Scan for the cell matching the given text and deliver its (x, y) coordinate at center. 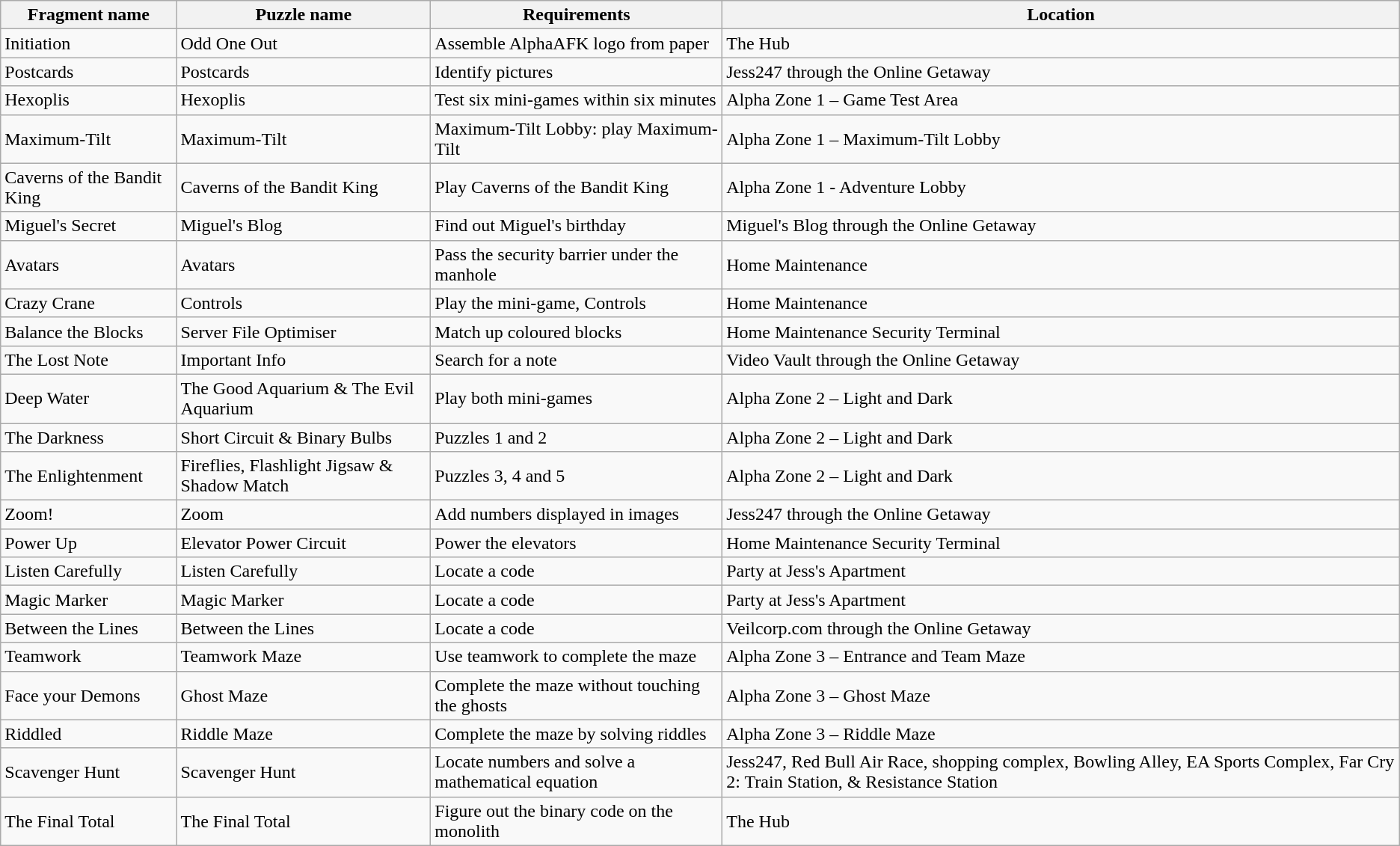
Play the mini-game, Controls (577, 303)
Initiation (88, 43)
The Enlightenment (88, 476)
The Lost Note (88, 360)
Veilcorp.com through the Online Getaway (1061, 628)
Figure out the binary code on the monolith (577, 821)
Ghost Maze (304, 696)
Identify pictures (577, 72)
Alpha Zone 3 – Ghost Maze (1061, 696)
Odd One Out (304, 43)
Controls (304, 303)
Play both mini-games (577, 398)
Face your Demons (88, 696)
Miguel's Blog through the Online Getaway (1061, 226)
Miguel's Secret (88, 226)
Puzzle name (304, 15)
Alpha Zone 3 – Riddle Maze (1061, 734)
Alpha Zone 1 – Maximum-Tilt Lobby (1061, 139)
Balance the Blocks (88, 331)
The Good Aquarium & The Evil Aquarium (304, 398)
Power the elevators (577, 543)
Puzzles 3, 4 and 5 (577, 476)
Miguel's Blog (304, 226)
Location (1061, 15)
Zoom! (88, 515)
Deep Water (88, 398)
Test six mini-games within six minutes (577, 100)
Assemble AlphaAFK logo from paper (577, 43)
Alpha Zone 3 – Entrance and Team Maze (1061, 657)
Pass the security barrier under the manhole (577, 265)
Teamwork (88, 657)
Find out Miguel's birthday (577, 226)
Match up coloured blocks (577, 331)
Maximum-Tilt Lobby: play Maximum-Tilt (577, 139)
Complete the maze without touching the ghosts (577, 696)
Video Vault through the Online Getaway (1061, 360)
Search for a note (577, 360)
The Darkness (88, 438)
Requirements (577, 15)
Short Circuit & Binary Bulbs (304, 438)
Locate numbers and solve a mathematical equation (577, 772)
Fireflies, Flashlight Jigsaw & Shadow Match (304, 476)
Alpha Zone 1 - Adventure Lobby (1061, 187)
Elevator Power Circuit (304, 543)
Crazy Crane (88, 303)
Zoom (304, 515)
Puzzles 1 and 2 (577, 438)
Teamwork Maze (304, 657)
Add numbers displayed in images (577, 515)
Jess247, Red Bull Air Race, shopping complex, Bowling Alley, EA Sports Complex, Far Cry 2: Train Station, & Resistance Station (1061, 772)
Riddled (88, 734)
Riddle Maze (304, 734)
Fragment name (88, 15)
Play Caverns of the Bandit King (577, 187)
Alpha Zone 1 – Game Test Area (1061, 100)
Important Info (304, 360)
Power Up (88, 543)
Server File Optimiser (304, 331)
Complete the maze by solving riddles (577, 734)
Use teamwork to complete the maze (577, 657)
